Return (x, y) of the center of cell containing provided text 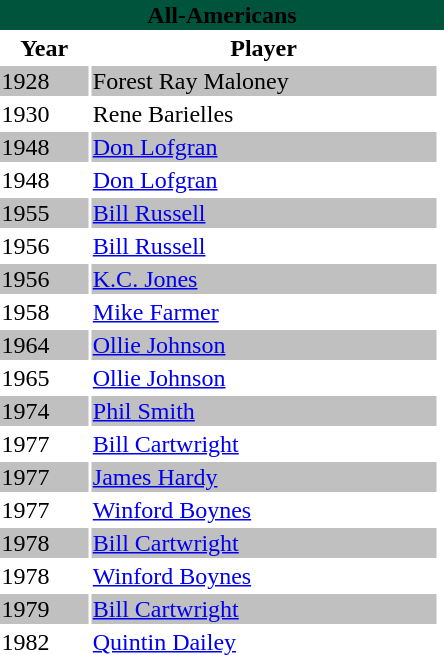
Player (264, 48)
1930 (44, 114)
Phil Smith (264, 411)
1974 (44, 411)
All-Americans (222, 15)
1958 (44, 312)
James Hardy (264, 477)
1979 (44, 609)
Forest Ray Maloney (264, 81)
Rene Barielles (264, 114)
1928 (44, 81)
Year (44, 48)
1965 (44, 378)
Mike Farmer (264, 312)
1955 (44, 213)
K.C. Jones (264, 279)
1964 (44, 345)
